Extract the [X, Y] coordinate from the center of the cell holding the provided text.  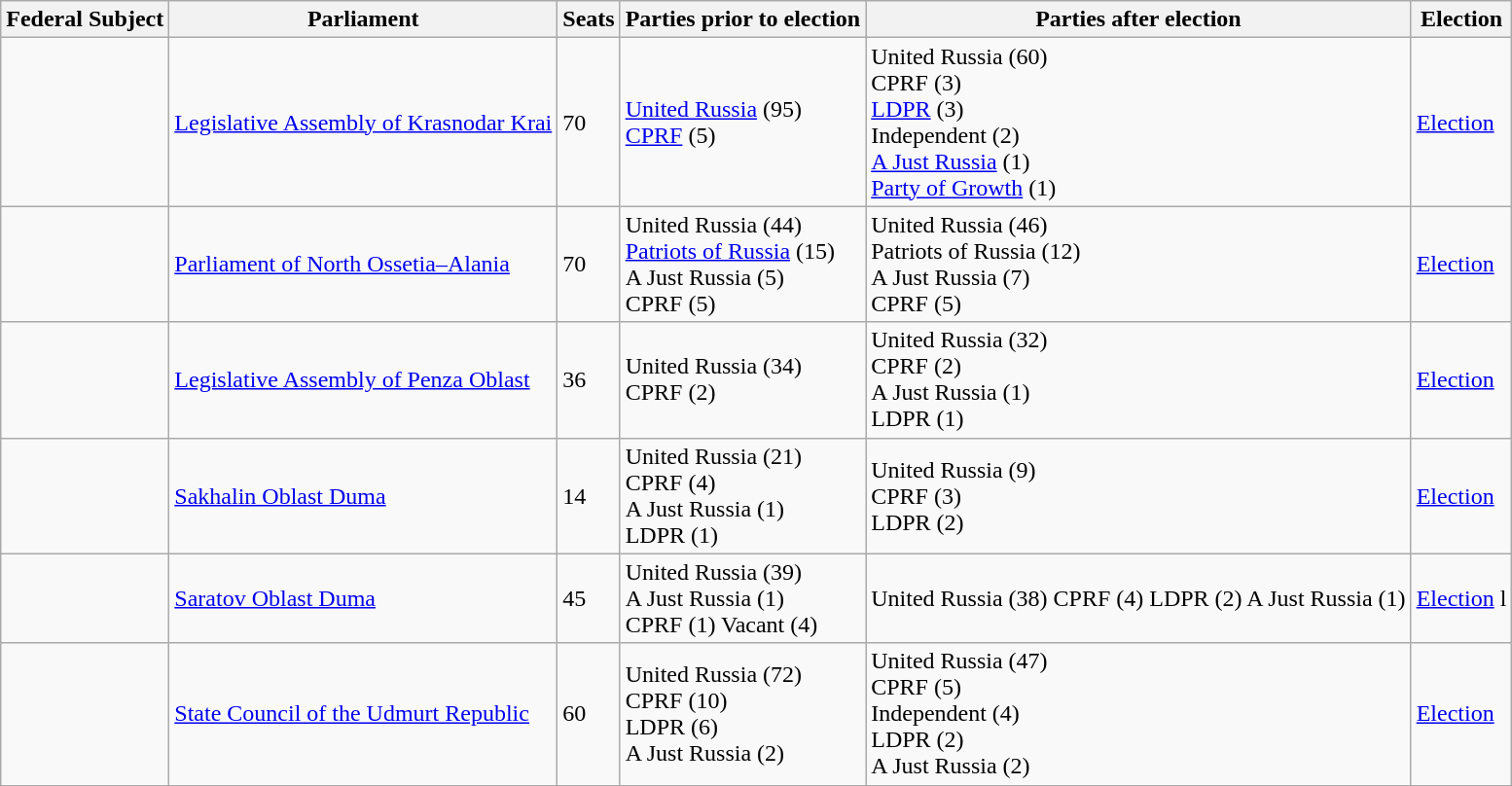
United Russia (47)CPRF (5)Independent (4)LDPR (2)A Just Russia (2) [1138, 714]
United Russia (95)CPRF (5) [743, 123]
Parties after election [1138, 19]
Election l [1461, 598]
Legislative Assembly of Penza Oblast [364, 379]
United Russia (32)CPRF (2)A Just Russia (1)LDPR (1) [1138, 379]
Seats [589, 19]
Federal Subject [86, 19]
Sakhalin Oblast Duma [364, 496]
45 [589, 598]
United Russia (44)Patriots of Russia (15)A Just Russia (5)CPRF (5) [743, 265]
United Russia (9)CPRF (3)LDPR (2) [1138, 496]
United Russia (72)CPRF (10)LDPR (6)A Just Russia (2) [743, 714]
36 [589, 379]
United Russia (60)CPRF (3)LDPR (3)Independent (2)A Just Russia (1)Party of Growth (1) [1138, 123]
United Russia (21)CPRF (4)A Just Russia (1)LDPR (1) [743, 496]
Parliament of North Ossetia–Alania [364, 265]
60 [589, 714]
Parliament [364, 19]
Legislative Assembly of Krasnodar Krai [364, 123]
14 [589, 496]
Parties prior to election [743, 19]
United Russia (46)Patriots of Russia (12)A Just Russia (7)CPRF (5) [1138, 265]
United Russia (38) CPRF (4) LDPR (2) A Just Russia (1) [1138, 598]
Saratov Oblast Duma [364, 598]
State Council of the Udmurt Republic [364, 714]
United Russia (34)CPRF (2) [743, 379]
United Russia (39)A Just Russia (1)CPRF (1) Vacant (4) [743, 598]
